Return the (x, y) coordinate for the center point of the cell that contains the specified text.  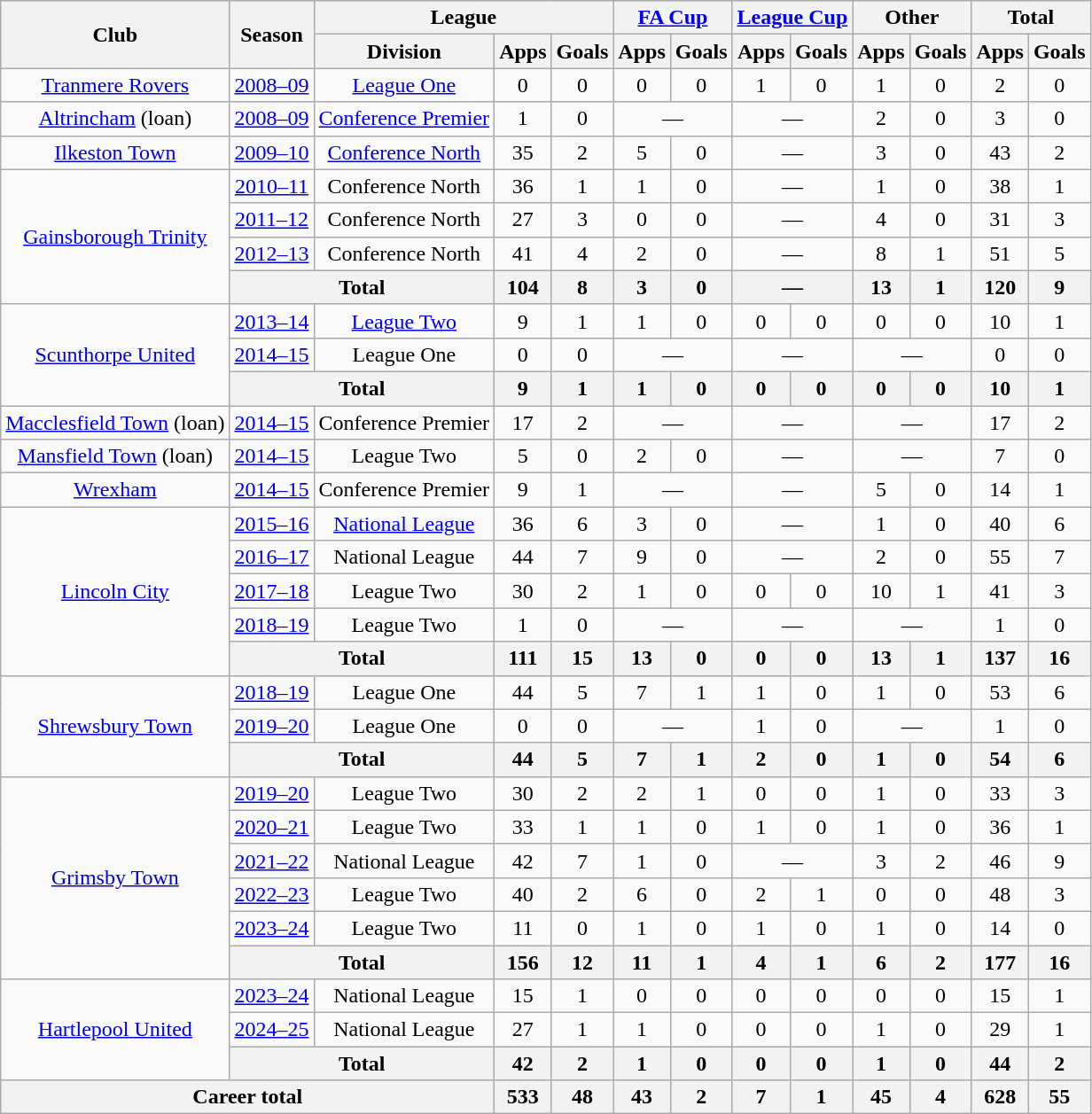
2009–10 (271, 152)
120 (1000, 287)
Ilkeston Town (115, 152)
Other (912, 18)
2011–12 (271, 220)
2022–23 (271, 894)
Altrincham (loan) (115, 119)
Lincoln City (115, 591)
2012–13 (271, 253)
46 (1000, 861)
2015–16 (271, 524)
Gainsborough Trinity (115, 237)
45 (881, 1097)
111 (523, 658)
Mansfield Town (loan) (115, 456)
31 (1000, 220)
Scunthorpe United (115, 354)
2024–25 (271, 1030)
2017–18 (271, 591)
12 (582, 962)
League (464, 18)
Season (271, 35)
Club (115, 35)
Macclesfield Town (loan) (115, 423)
53 (1000, 692)
54 (1000, 760)
51 (1000, 253)
137 (1000, 658)
38 (1000, 186)
2016–17 (271, 557)
Wrexham (115, 490)
Shrewsbury Town (115, 726)
Division (404, 51)
FA Cup (673, 18)
2010–11 (271, 186)
2021–22 (271, 861)
177 (1000, 962)
533 (523, 1097)
Hartlepool United (115, 1030)
29 (1000, 1030)
104 (523, 287)
League Cup (792, 18)
156 (523, 962)
Career total (248, 1097)
35 (523, 152)
2013–14 (271, 321)
628 (1000, 1097)
Grimsby Town (115, 877)
Tranmere Rovers (115, 85)
2020–21 (271, 827)
